Search for the cell housing the specified text and yield its [X, Y] center coordinate. 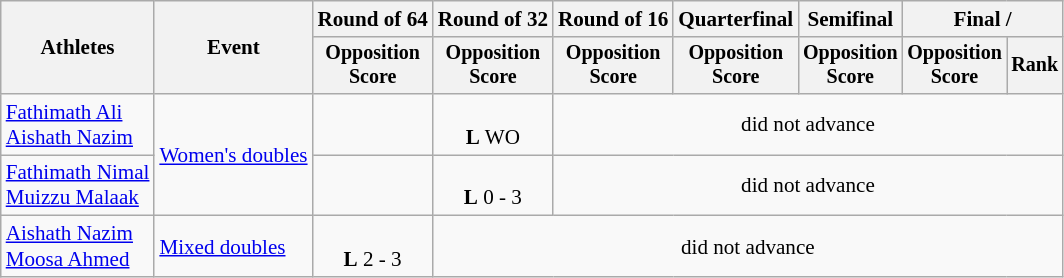
Aishath NazimMoosa Ahmed [78, 246]
Semifinal [850, 18]
Fathimath AliAishath Nazim [78, 124]
Mixed doubles [233, 246]
Fathimath NimalMuizzu Malaak [78, 186]
L WO [493, 124]
Women's doubles [233, 155]
Round of 32 [493, 18]
Final / [982, 18]
L 0 - 3 [493, 186]
Athletes [78, 48]
Round of 64 [373, 18]
Rank [1035, 65]
Event [233, 48]
Round of 16 [613, 18]
Quarterfinal [736, 18]
L 2 - 3 [373, 246]
